Provide the [X, Y] coordinate of the cell's center where the given text is located.  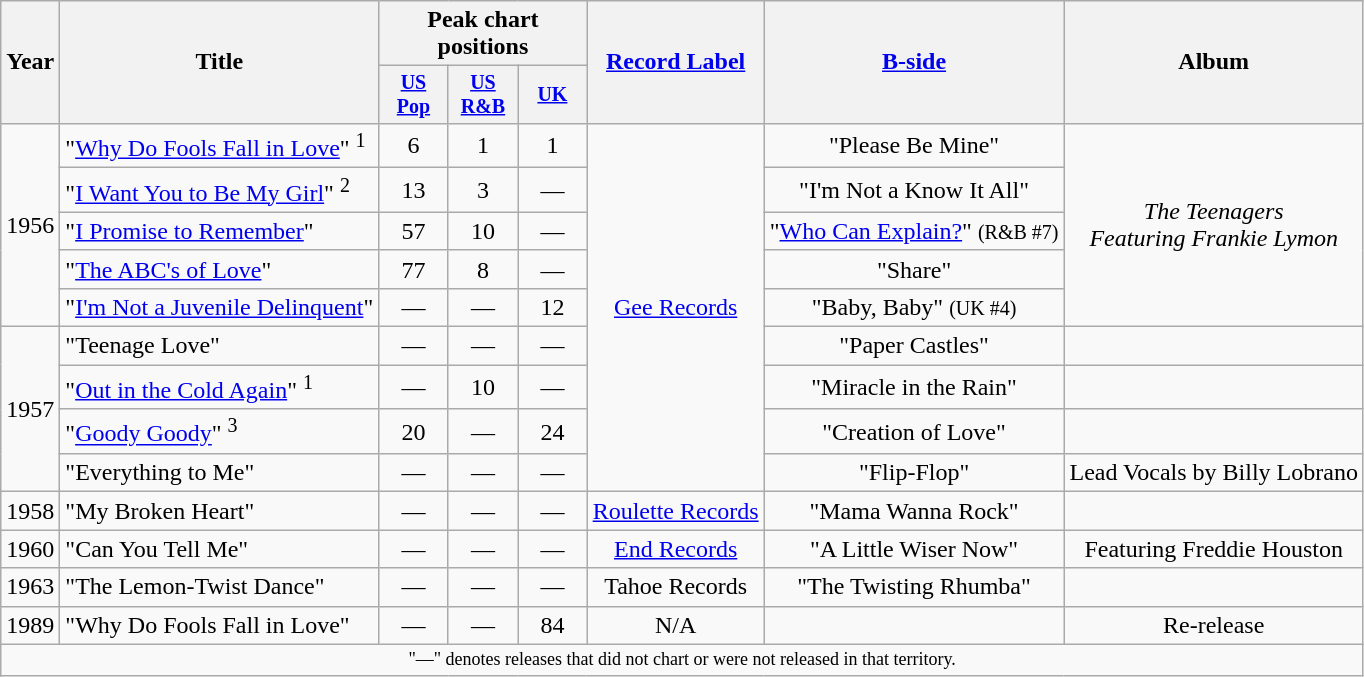
Title [220, 62]
Gee Records [676, 308]
12 [552, 308]
"Why Do Fools Fall in Love" 1 [220, 146]
24 [552, 432]
13 [414, 190]
US Pop [414, 94]
"Can You Tell Me" [220, 549]
UK [552, 94]
"Teenage Love" [220, 346]
57 [414, 231]
"Share" [914, 269]
8 [482, 269]
"A Little Wiser Now" [914, 549]
Tahoe Records [676, 587]
1958 [30, 511]
"Mama Wanna Rock" [914, 511]
"I'm Not a Know It All" [914, 190]
"The Twisting Rhumba" [914, 587]
Year [30, 62]
"I'm Not a Juvenile Delinquent" [220, 308]
US R&B [482, 94]
"The Lemon-Twist Dance" [220, 587]
N/A [676, 625]
1956 [30, 224]
84 [552, 625]
1960 [30, 549]
6 [414, 146]
1957 [30, 410]
"My Broken Heart" [220, 511]
"Creation of Love" [914, 432]
End Records [676, 549]
Album [1214, 62]
3 [482, 190]
"Goody Goody" 3 [220, 432]
The TeenagersFeaturing Frankie Lymon [1214, 224]
"I Want You to Be My Girl" 2 [220, 190]
Lead Vocals by Billy Lobrano [1214, 473]
"The ABC's of Love" [220, 269]
"Everything to Me" [220, 473]
"Who Can Explain?" (R&B #7) [914, 231]
Peak chartpositions [483, 34]
77 [414, 269]
"Baby, Baby" (UK #4) [914, 308]
"Why Do Fools Fall in Love" [220, 625]
"Flip-Flop" [914, 473]
1963 [30, 587]
Record Label [676, 62]
"Miracle in the Rain" [914, 388]
Featuring Freddie Houston [1214, 549]
"I Promise to Remember" [220, 231]
Roulette Records [676, 511]
1989 [30, 625]
Re-release [1214, 625]
20 [414, 432]
"Please Be Mine" [914, 146]
"Paper Castles" [914, 346]
B-side [914, 62]
"Out in the Cold Again" 1 [220, 388]
"—" denotes releases that did not chart or were not released in that territory. [682, 660]
